From the cell containing the given text, extract its center point as (X, Y) coordinate. 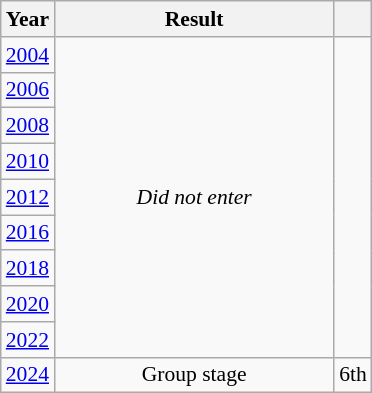
2010 (28, 162)
2004 (28, 55)
Group stage (194, 375)
2022 (28, 340)
6th (353, 375)
Year (28, 19)
2016 (28, 233)
2018 (28, 269)
2024 (28, 375)
Result (194, 19)
2006 (28, 90)
Did not enter (194, 198)
2012 (28, 197)
2020 (28, 304)
2008 (28, 126)
